Pinpoint the cell where the given text exists, returning its (X, Y) midpoint coordinate. 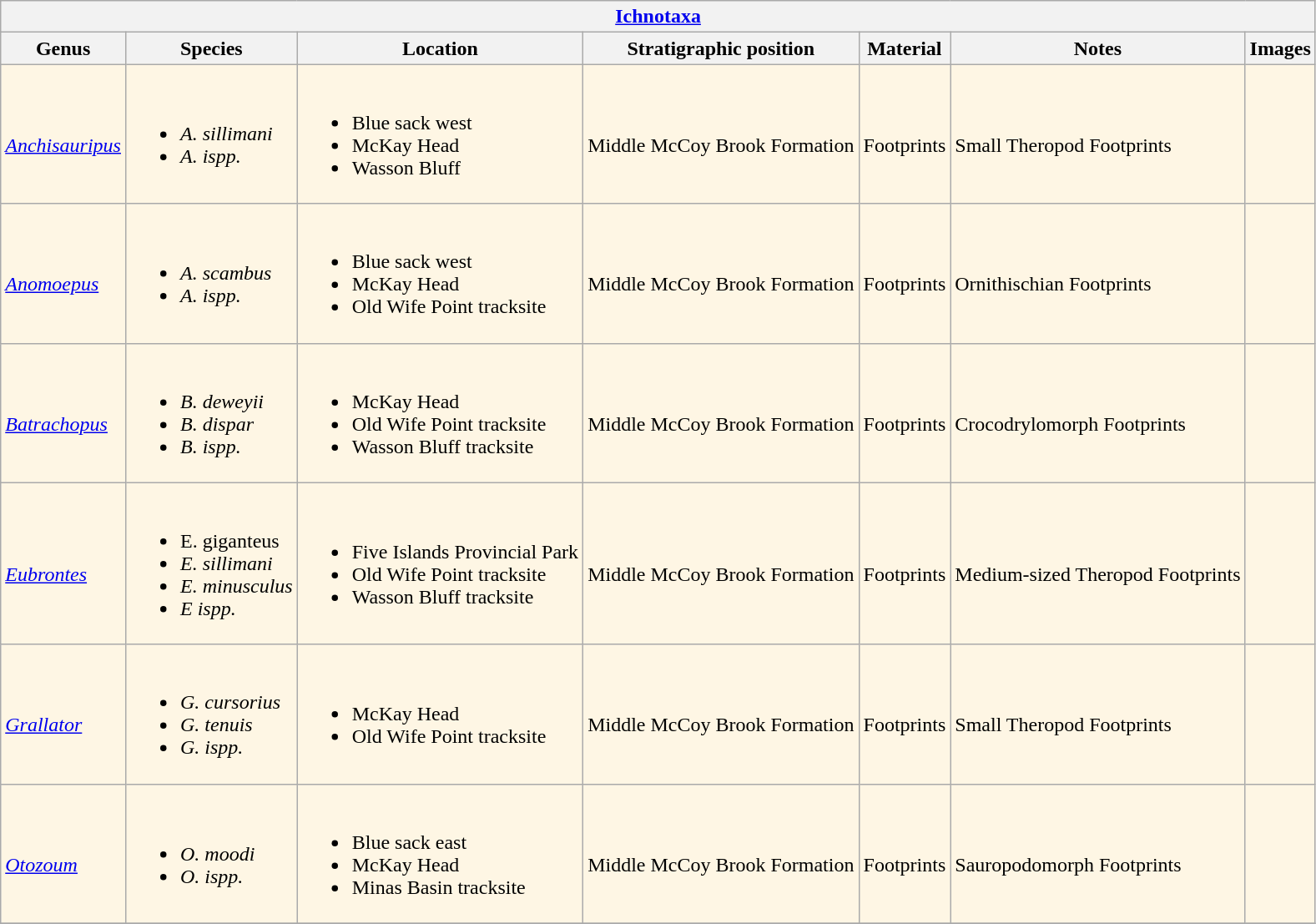
Otozoum (63, 853)
Ichnotaxa (658, 17)
A. sillimaniA. ispp. (211, 134)
O. moodiO. ispp. (211, 853)
Notes (1098, 48)
Sauropodomorph Footprints (1098, 853)
Blue sack eastMcKay HeadMinas Basin tracksite (440, 853)
Genus (63, 48)
McKay HeadOld Wife Point tracksite (440, 714)
Images (1280, 48)
Grallator (63, 714)
Batrachopus (63, 412)
Material (905, 48)
Location (440, 48)
Blue sack westMcKay HeadWasson Bluff (440, 134)
Blue sack westMcKay HeadOld Wife Point tracksite (440, 274)
Eubrontes (63, 563)
Anomoepus (63, 274)
Five Islands Provincial ParkOld Wife Point tracksiteWasson Bluff tracksite (440, 563)
A. scambusA. ispp. (211, 274)
Crocodrylomorph Footprints (1098, 412)
Stratigraphic position (721, 48)
B. deweyiiB. disparB. ispp. (211, 412)
E. giganteusE. sillimaniE. minusculusE ispp. (211, 563)
Anchisauripus (63, 134)
Ornithischian Footprints (1098, 274)
G. cursoriusG. tenuisG. ispp. (211, 714)
Medium-sized Theropod Footprints (1098, 563)
McKay HeadOld Wife Point tracksiteWasson Bluff tracksite (440, 412)
Species (211, 48)
